Capture the cell that displays the provided text and extract its (x, y) central coordinate. 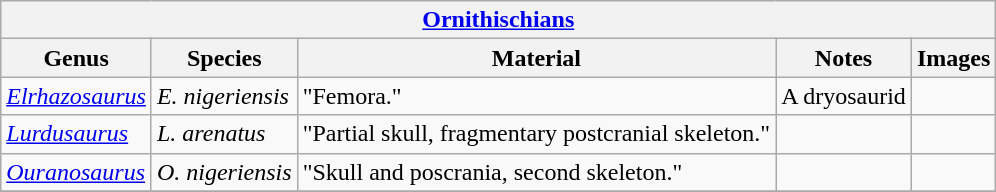
E. nigeriensis (224, 96)
"Skull and poscrania, second skeleton." (536, 172)
A dryosaurid (844, 96)
L. arenatus (224, 134)
O. nigeriensis (224, 172)
Images (953, 58)
Ouranosaurus (76, 172)
Material (536, 58)
Notes (844, 58)
Genus (76, 58)
Species (224, 58)
"Partial skull, fragmentary postcranial skeleton." (536, 134)
Ornithischians (498, 20)
"Femora." (536, 96)
Lurdusaurus (76, 134)
Elrhazosaurus (76, 96)
